Locate the cell with the specified text and output its (X, Y) center coordinate. 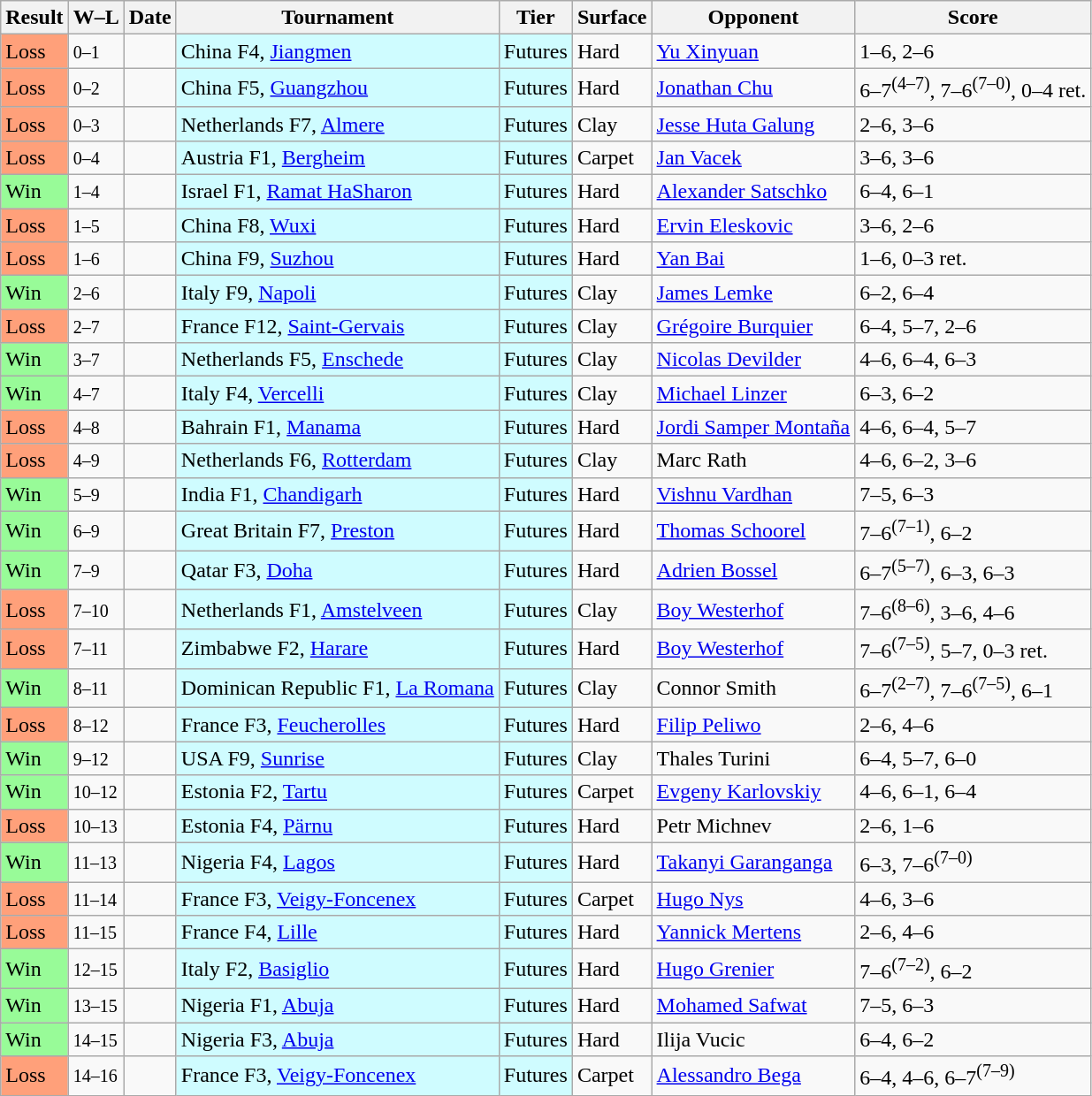
5–9 (95, 494)
7–10 (95, 610)
3–7 (95, 360)
India F1, Chandigarh (338, 494)
0–3 (95, 124)
Filip Peliwo (753, 725)
8–11 (95, 688)
4–7 (95, 393)
China F5, Guangzhou (338, 88)
6–7(4–7), 7–6(7–0), 0–4 ret. (973, 88)
1–6, 2–6 (973, 51)
Jan Vacek (753, 157)
7–6(8–6), 3–6, 4–6 (973, 610)
7–11 (95, 649)
11–13 (95, 863)
6–3, 7–6(7–0) (973, 863)
China F9, Suzhou (338, 259)
Score (973, 18)
0–1 (95, 51)
Ilija Vucic (753, 1039)
1–6 (95, 259)
China F4, Jiangmen (338, 51)
Estonia F2, Tartu (338, 792)
6–4, 4–6, 6–7(7–9) (973, 1077)
Jesse Huta Galung (753, 124)
James Lemke (753, 293)
6–4, 5–7, 2–6 (973, 326)
Nigeria F4, Lagos (338, 863)
6–3, 6–2 (973, 393)
1–5 (95, 225)
Italy F2, Basiglio (338, 969)
11–14 (95, 899)
Zimbabwe F2, Harare (338, 649)
Thales Turini (753, 758)
9–12 (95, 758)
Netherlands F5, Enschede (338, 360)
France F4, Lille (338, 932)
Italy F4, Vercelli (338, 393)
2–7 (95, 326)
Alessandro Bega (753, 1077)
10–13 (95, 826)
6–7(2–7), 7–6(7–5), 6–1 (973, 688)
0–2 (95, 88)
7–6(7–1), 6–2 (973, 530)
Yu Xinyuan (753, 51)
Netherlands F7, Almere (338, 124)
W–L (95, 18)
4–9 (95, 460)
10–12 (95, 792)
11–15 (95, 932)
Evgeny Karlovskiy (753, 792)
Netherlands F1, Amstelveen (338, 610)
13–15 (95, 1005)
7–6(7–2), 6–2 (973, 969)
Alexander Satschko (753, 192)
Michael Linzer (753, 393)
France F3, Feucherolles (338, 725)
Mohamed Safwat (753, 1005)
12–15 (95, 969)
Tier (536, 18)
Yannick Mertens (753, 932)
Opponent (753, 18)
2–6 (95, 293)
Estonia F4, Pärnu (338, 826)
Petr Michnev (753, 826)
Hugo Nys (753, 899)
8–12 (95, 725)
Result (34, 18)
Dominican Republic F1, La Romana (338, 688)
4–6, 6–2, 3–6 (973, 460)
Ervin Eleskovic (753, 225)
Grégoire Burquier (753, 326)
Thomas Schoorel (753, 530)
1–6, 0–3 ret. (973, 259)
6–7(5–7), 6–3, 6–3 (973, 571)
Italy F9, Napoli (338, 293)
Adrien Bossel (753, 571)
Connor Smith (753, 688)
7–6(7–5), 5–7, 0–3 ret. (973, 649)
Yan Bai (753, 259)
14–16 (95, 1077)
Bahrain F1, Manama (338, 427)
Marc Rath (753, 460)
Israel F1, Ramat HaSharon (338, 192)
Nicolas Devilder (753, 360)
6–9 (95, 530)
Austria F1, Bergheim (338, 157)
Tournament (338, 18)
3–6, 2–6 (973, 225)
Surface (612, 18)
Hugo Grenier (753, 969)
4–6, 3–6 (973, 899)
Nigeria F1, Abuja (338, 1005)
6–2, 6–4 (973, 293)
China F8, Wuxi (338, 225)
Jonathan Chu (753, 88)
USA F9, Sunrise (338, 758)
Vishnu Vardhan (753, 494)
4–6, 6–4, 5–7 (973, 427)
7–9 (95, 571)
4–8 (95, 427)
6–4, 6–1 (973, 192)
Netherlands F6, Rotterdam (338, 460)
Qatar F3, Doha (338, 571)
2–6, 1–6 (973, 826)
Jordi Samper Montaña (753, 427)
4–6, 6–4, 6–3 (973, 360)
6–4, 5–7, 6–0 (973, 758)
14–15 (95, 1039)
Nigeria F3, Abuja (338, 1039)
4–6, 6–1, 6–4 (973, 792)
6–4, 6–2 (973, 1039)
2–6, 3–6 (973, 124)
Great Britain F7, Preston (338, 530)
1–4 (95, 192)
3–6, 3–6 (973, 157)
Takanyi Garanganga (753, 863)
France F12, Saint-Gervais (338, 326)
Date (150, 18)
0–4 (95, 157)
